Provide the [x, y] coordinate of the cell's center where the given text is located.  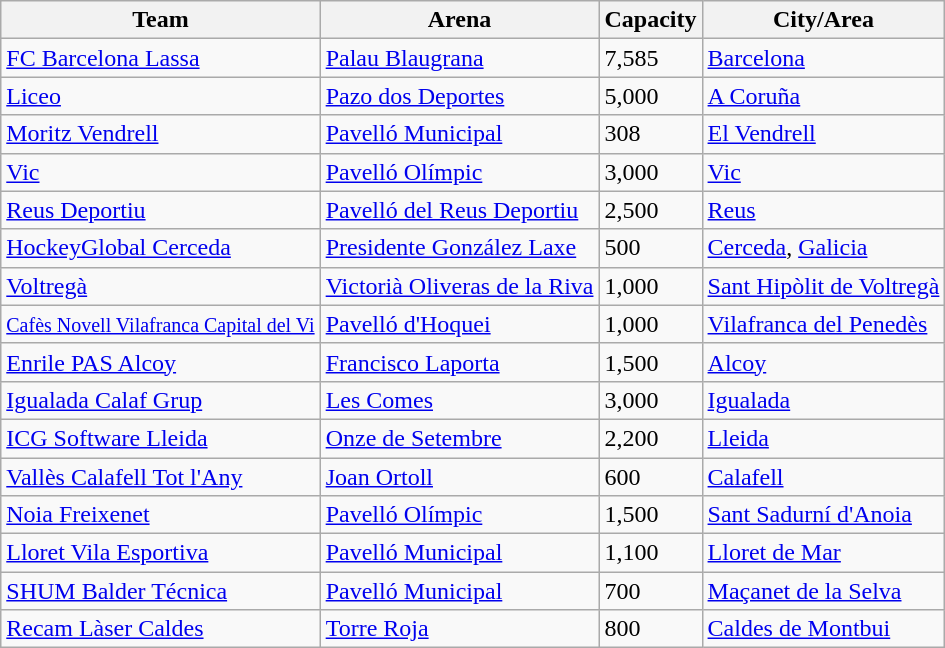
Les Comes [460, 400]
HockeyGlobal Cerceda [160, 248]
Team [160, 20]
600 [650, 477]
Calafell [824, 477]
Cerceda, Galicia [824, 248]
Palau Blaugrana [460, 58]
Igualada [824, 400]
Lloret Vila Esportiva [160, 553]
Pavelló del Reus Deportiu [460, 210]
Cafès Novell Vilafranca Capital del Vi [160, 324]
Victorià Oliveras de la Riva [460, 286]
Capacity [650, 20]
SHUM Balder Técnica [160, 591]
City/Area [824, 20]
700 [650, 591]
500 [650, 248]
Pavelló d'Hoquei [460, 324]
Igualada Calaf Grup [160, 400]
A Coruña [824, 96]
Arena [460, 20]
5,000 [650, 96]
2,200 [650, 438]
Reus Deportiu [160, 210]
Sant Sadurní d'Anoia [824, 515]
Sant Hipòlit de Voltregà [824, 286]
Liceo [160, 96]
Torre Roja [460, 629]
Vallès Calafell Tot l'Any [160, 477]
800 [650, 629]
Lloret de Mar [824, 553]
2,500 [650, 210]
7,585 [650, 58]
308 [650, 134]
Caldes de Montbui [824, 629]
Reus [824, 210]
Maçanet de la Selva [824, 591]
Francisco Laporta [460, 362]
Joan Ortoll [460, 477]
El Vendrell [824, 134]
Alcoy [824, 362]
1,100 [650, 553]
Onze de Setembre [460, 438]
Lleida [824, 438]
Moritz Vendrell [160, 134]
FC Barcelona Lassa [160, 58]
Recam Làser Caldes [160, 629]
Barcelona [824, 58]
Voltregà [160, 286]
Vilafranca del Penedès [824, 324]
Pazo dos Deportes [460, 96]
Enrile PAS Alcoy [160, 362]
Presidente González Laxe [460, 248]
ICG Software Lleida [160, 438]
Noia Freixenet [160, 515]
